Identify which cell holds the provided text, then report its [X, Y] central coordinate. 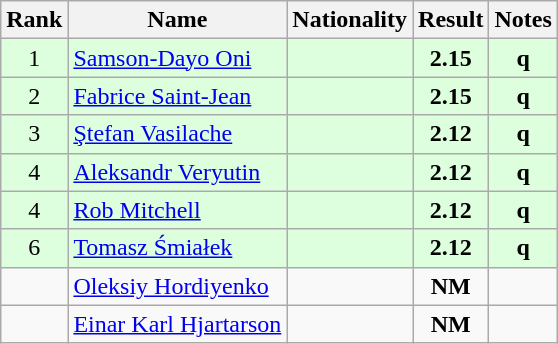
Einar Karl Hjartarson [178, 324]
Notes [523, 20]
6 [34, 248]
Fabrice Saint-Jean [178, 96]
Samson-Dayo Oni [178, 58]
Nationality [350, 20]
Oleksiy Hordiyenko [178, 286]
Rank [34, 20]
3 [34, 134]
2 [34, 96]
Rob Mitchell [178, 210]
Aleksandr Veryutin [178, 172]
Result [451, 20]
1 [34, 58]
Ştefan Vasilache [178, 134]
Name [178, 20]
Tomasz Śmiałek [178, 248]
